Return the (x, y) coordinate for the center point of the cell that contains the specified text.  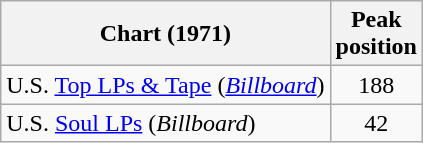
188 (376, 85)
Chart (1971) (166, 34)
Peakposition (376, 34)
U.S. Top LPs & Tape (Billboard) (166, 85)
42 (376, 123)
U.S. Soul LPs (Billboard) (166, 123)
